For the text-containing cell, return its midpoint in (x, y) coordinate format. 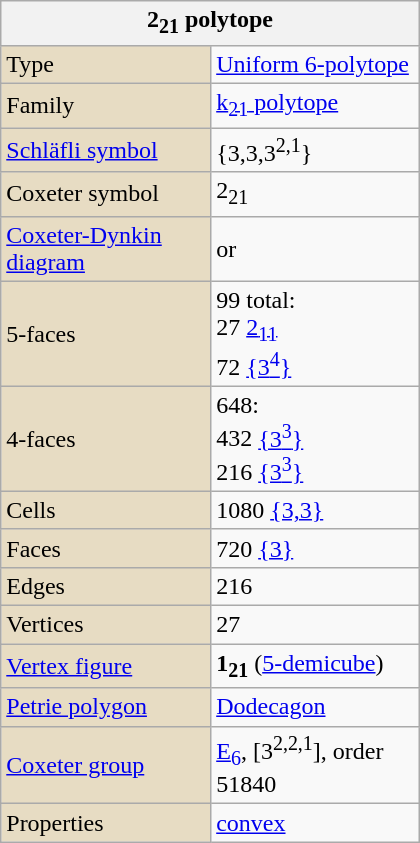
Coxeter symbol (106, 194)
Schläfli symbol (106, 150)
Faces (106, 548)
Type (106, 64)
Coxeter-Dynkin diagram (106, 248)
Vertices (106, 625)
{3,3,32,1} (316, 150)
648:432 {33}216 {33} (316, 438)
Uniform 6-polytope (316, 64)
121 (5-demicube) (316, 666)
Vertex figure (106, 666)
216 (316, 586)
Edges (106, 586)
4-faces (106, 438)
1080 {3,3} (316, 510)
k21 polytope (316, 105)
Coxeter group (106, 765)
convex (316, 823)
Properties (106, 823)
27 (316, 625)
720 {3} (316, 548)
221 polytope (210, 23)
Petrie polygon (106, 707)
99 total:27 21172 {34} (316, 334)
or (316, 248)
5-faces (106, 334)
Dodecagon (316, 707)
E6, [32,2,1], order 51840 (316, 765)
Cells (106, 510)
Family (106, 105)
221 (316, 194)
